Detect which cell encompasses the target text, then output its [X, Y] center coordinate. 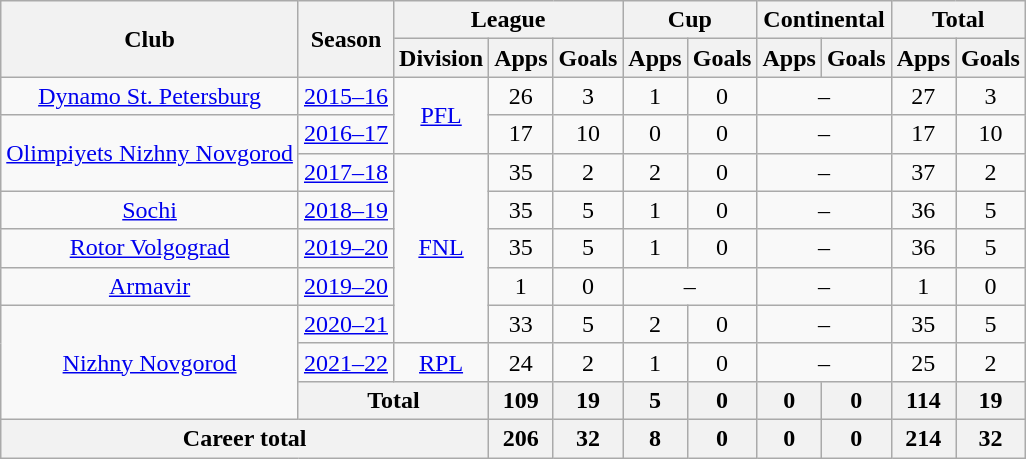
109 [521, 400]
26 [521, 96]
37 [923, 172]
FNL [442, 248]
114 [923, 400]
Armavir [150, 286]
8 [655, 438]
Sochi [150, 210]
2021–22 [346, 362]
Dynamo St. Petersburg [150, 96]
2016–17 [346, 134]
2020–21 [346, 324]
Season [346, 39]
Continental [824, 20]
2017–18 [346, 172]
214 [923, 438]
Rotor Volgograd [150, 248]
24 [521, 362]
Career total [245, 438]
2018–19 [346, 210]
2015–16 [346, 96]
Division [442, 58]
Nizhny Novgorod [150, 362]
League [508, 20]
PFL [442, 115]
RPL [442, 362]
25 [923, 362]
Club [150, 39]
Cup [690, 20]
206 [521, 438]
Olimpiyets Nizhny Novgorod [150, 153]
27 [923, 96]
33 [521, 324]
